Output the (X, Y) coordinate of the center of the cell containing the given text.  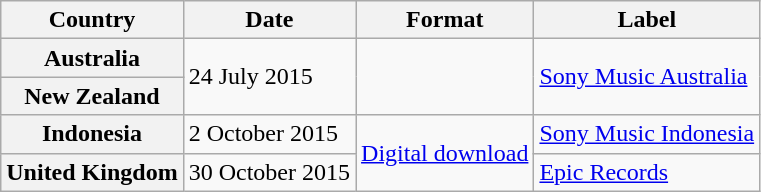
United Kingdom (92, 172)
Date (269, 20)
24 July 2015 (269, 77)
Sony Music Indonesia (647, 134)
2 October 2015 (269, 134)
Sony Music Australia (647, 77)
Digital download (445, 153)
Australia (92, 58)
Format (445, 20)
Epic Records (647, 172)
Country (92, 20)
Label (647, 20)
30 October 2015 (269, 172)
Indonesia (92, 134)
New Zealand (92, 96)
